Find where the given text appears and provide that cell's center as (x, y) coordinate. 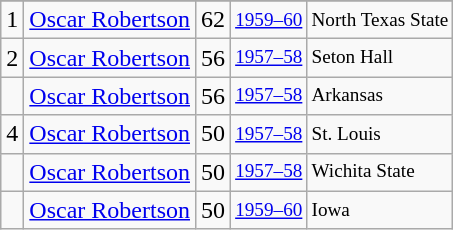
Wichita State (380, 172)
2 (12, 58)
4 (12, 134)
1 (12, 20)
62 (214, 20)
North Texas State (380, 20)
Iowa (380, 210)
St. Louis (380, 134)
Seton Hall (380, 58)
Arkansas (380, 96)
